Scan for the cell matching the given text and deliver its [x, y] coordinate at center. 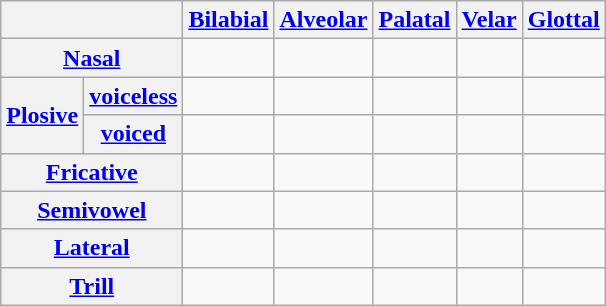
voiceless [134, 96]
voiced [134, 134]
Lateral [92, 248]
Plosive [42, 115]
Glottal [564, 20]
Nasal [92, 58]
Velar [489, 20]
Palatal [414, 20]
Bilabial [228, 20]
Semivowel [92, 210]
Trill [92, 286]
Fricative [92, 172]
Alveolar [324, 20]
